Locate the cell with the specified text and output its [x, y] center coordinate. 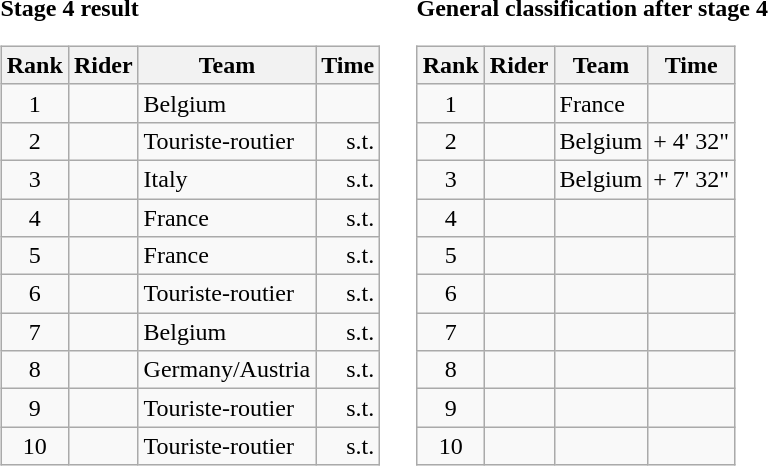
+ 7' 32" [692, 179]
Italy [227, 179]
+ 4' 32" [692, 141]
Germany/Austria [227, 370]
